Scan for the cell matching the given text and deliver its (X, Y) coordinate at center. 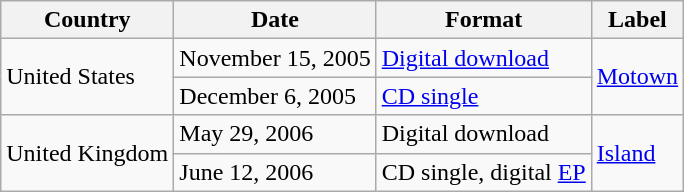
CD single (484, 96)
Label (637, 20)
Island (637, 153)
December 6, 2005 (275, 96)
June 12, 2006 (275, 172)
Country (88, 20)
November 15, 2005 (275, 58)
Format (484, 20)
Motown (637, 77)
United States (88, 77)
CD single, digital EP (484, 172)
May 29, 2006 (275, 134)
Date (275, 20)
United Kingdom (88, 153)
